Identify which cell holds the provided text, then report its (x, y) central coordinate. 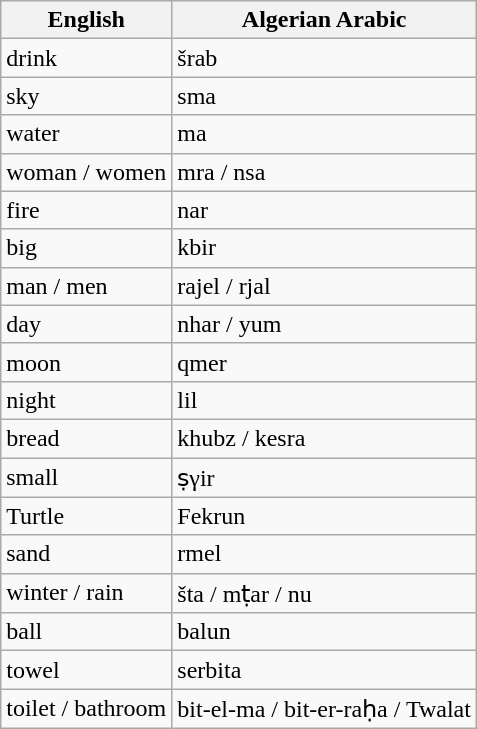
ma (324, 134)
big (86, 248)
balun (324, 632)
towel (86, 670)
man / men (86, 286)
drink (86, 58)
day (86, 324)
woman / women (86, 172)
night (86, 400)
rajel / rjal (324, 286)
Turtle (86, 516)
qmer (324, 362)
šta / mṭar / nu (324, 593)
small (86, 478)
water (86, 134)
bit-el-ma / bit-er-raḥa / Twalat (324, 709)
sand (86, 554)
winter / rain (86, 593)
Fekrun (324, 516)
kbir (324, 248)
nar (324, 210)
English (86, 20)
ṣγir (324, 478)
moon (86, 362)
bread (86, 438)
mra / nsa (324, 172)
khubz / kesra (324, 438)
fire (86, 210)
Algerian Arabic (324, 20)
šrab (324, 58)
rmel (324, 554)
serbita (324, 670)
ball (86, 632)
lil (324, 400)
toilet / bathroom (86, 709)
nhar / yum (324, 324)
sky (86, 96)
sma (324, 96)
